Locate the cell with the specified text and output its (x, y) center coordinate. 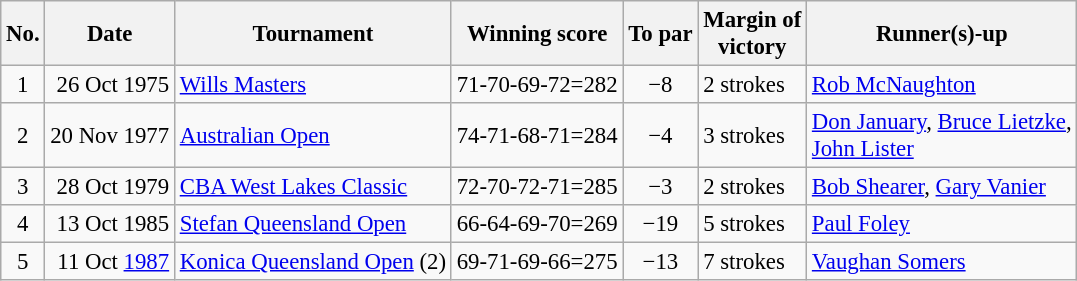
74-71-68-71=284 (537, 136)
No. (23, 34)
20 Nov 1977 (110, 136)
3 (23, 187)
Konica Queensland Open (2) (312, 262)
5 strokes (752, 224)
1 (23, 85)
−3 (660, 187)
Paul Foley (942, 224)
Margin ofvictory (752, 34)
−4 (660, 136)
5 (23, 262)
11 Oct 1987 (110, 262)
−13 (660, 262)
Stefan Queensland Open (312, 224)
Rob McNaughton (942, 85)
To par (660, 34)
Date (110, 34)
Runner(s)-up (942, 34)
72-70-72-71=285 (537, 187)
Australian Open (312, 136)
69-71-69-66=275 (537, 262)
4 (23, 224)
−19 (660, 224)
7 strokes (752, 262)
26 Oct 1975 (110, 85)
CBA West Lakes Classic (312, 187)
−8 (660, 85)
Bob Shearer, Gary Vanier (942, 187)
28 Oct 1979 (110, 187)
Vaughan Somers (942, 262)
3 strokes (752, 136)
2 (23, 136)
Don January, Bruce Lietzke, John Lister (942, 136)
Winning score (537, 34)
Wills Masters (312, 85)
71-70-69-72=282 (537, 85)
66-64-69-70=269 (537, 224)
13 Oct 1985 (110, 224)
Tournament (312, 34)
